For the text-containing cell, return its midpoint in [X, Y] coordinate format. 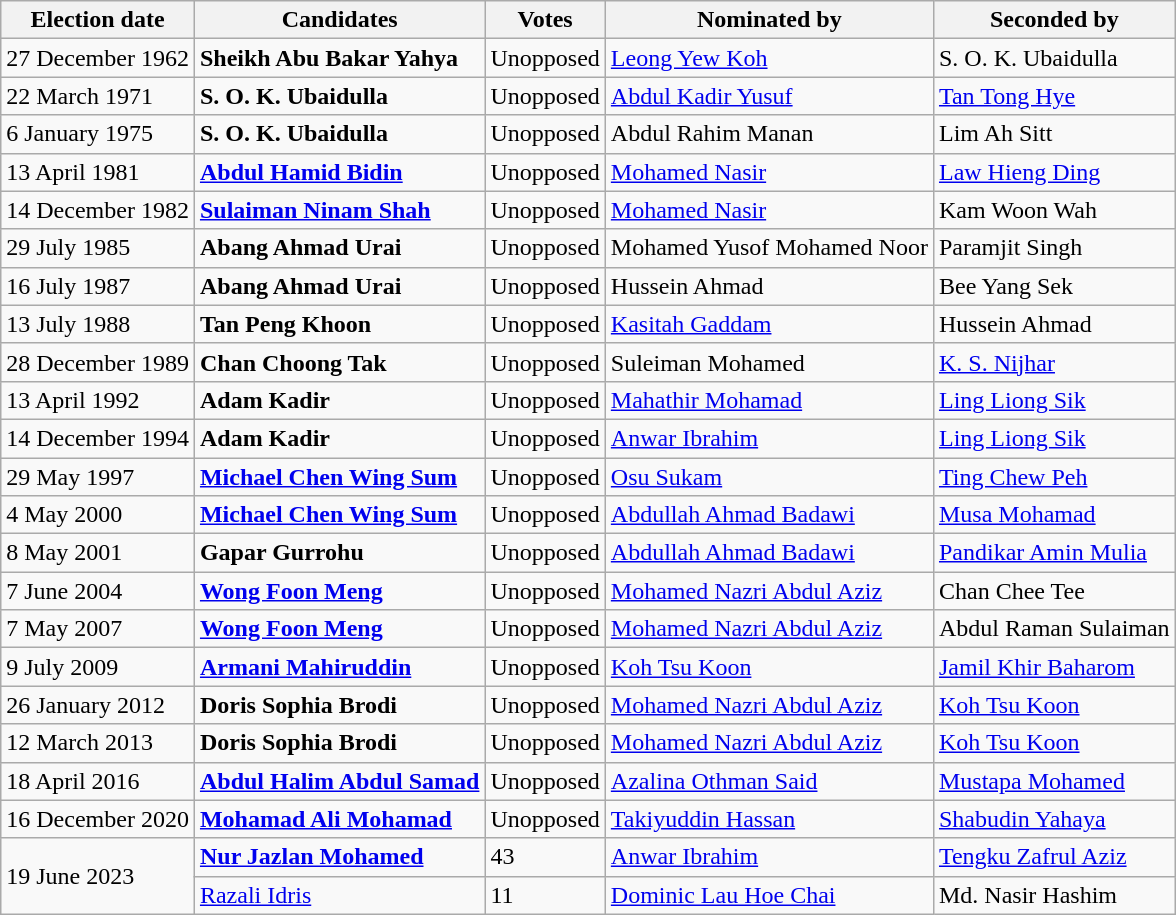
12 March 2013 [98, 743]
27 December 1962 [98, 58]
16 December 2020 [98, 819]
Md. Nasir Hashim [1054, 895]
Razali Idris [340, 895]
Mahathir Mohamad [769, 400]
Election date [98, 20]
18 April 2016 [98, 781]
Gapar Gurrohu [340, 553]
7 May 2007 [98, 629]
Osu Sukam [769, 477]
22 March 1971 [98, 96]
Azalina Othman Said [769, 781]
29 May 1997 [98, 477]
Law Hieng Ding [1054, 172]
Abdul Rahim Manan [769, 134]
9 July 2009 [98, 667]
Sheikh Abu Bakar Yahya [340, 58]
Tengku Zafrul Aziz [1054, 857]
Paramjit Singh [1054, 248]
Mohamad Ali Mohamad [340, 819]
Candidates [340, 20]
Abdul Halim Abdul Samad [340, 781]
Suleiman Mohamed [769, 362]
7 June 2004 [98, 591]
16 July 1987 [98, 286]
Abdul Hamid Bidin [340, 172]
Dominic Lau Hoe Chai [769, 895]
Kasitah Gaddam [769, 324]
Pandikar Amin Mulia [1054, 553]
14 December 1994 [98, 438]
4 May 2000 [98, 515]
6 January 1975 [98, 134]
13 April 1992 [98, 400]
Nur Jazlan Mohamed [340, 857]
26 January 2012 [98, 705]
Lim Ah Sitt [1054, 134]
Seconded by [1054, 20]
Leong Yew Koh [769, 58]
Sulaiman Ninam Shah [340, 210]
Tan Peng Khoon [340, 324]
19 June 2023 [98, 876]
Abdul Raman Sulaiman [1054, 629]
Ting Chew Peh [1054, 477]
Takiyuddin Hassan [769, 819]
13 April 1981 [98, 172]
11 [545, 895]
8 May 2001 [98, 553]
Armani Mahiruddin [340, 667]
Shabudin Yahaya [1054, 819]
14 December 1982 [98, 210]
Bee Yang Sek [1054, 286]
Chan Chee Tee [1054, 591]
K. S. Nijhar [1054, 362]
Mohamed Yusof Mohamed Noor [769, 248]
28 December 1989 [98, 362]
Kam Woon Wah [1054, 210]
Chan Choong Tak [340, 362]
13 July 1988 [98, 324]
Tan Tong Hye [1054, 96]
Abdul Kadir Yusuf [769, 96]
Votes [545, 20]
29 July 1985 [98, 248]
Jamil Khir Baharom [1054, 667]
Nominated by [769, 20]
43 [545, 857]
Musa Mohamad [1054, 515]
Mustapa Mohamed [1054, 781]
